Output the [x, y] coordinate of the center of the cell containing the given text.  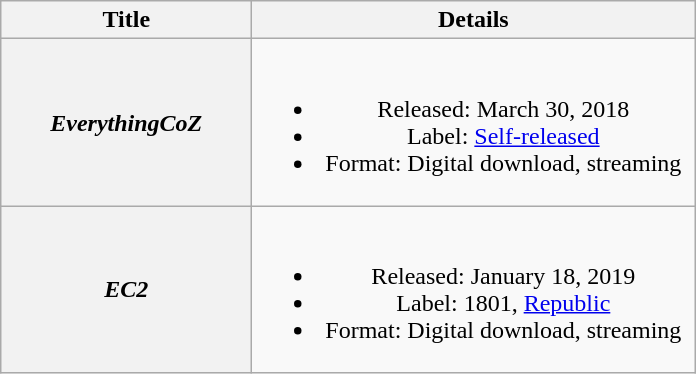
Details [474, 20]
Released: January 18, 2019Label: 1801, RepublicFormat: Digital download, streaming [474, 290]
EverythingCoZ [126, 122]
Title [126, 20]
EC2 [126, 290]
Released: March 30, 2018Label: Self-releasedFormat: Digital download, streaming [474, 122]
